From the cell containing the given text, extract its center point as (x, y) coordinate. 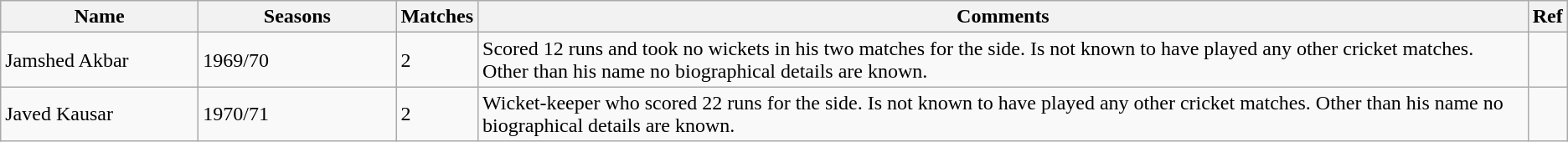
Jamshed Akbar (100, 60)
Javed Kausar (100, 114)
Comments (1003, 17)
Ref (1548, 17)
Seasons (297, 17)
Matches (437, 17)
1969/70 (297, 60)
1970/71 (297, 114)
Name (100, 17)
